Search for the cell housing the specified text and yield its (x, y) center coordinate. 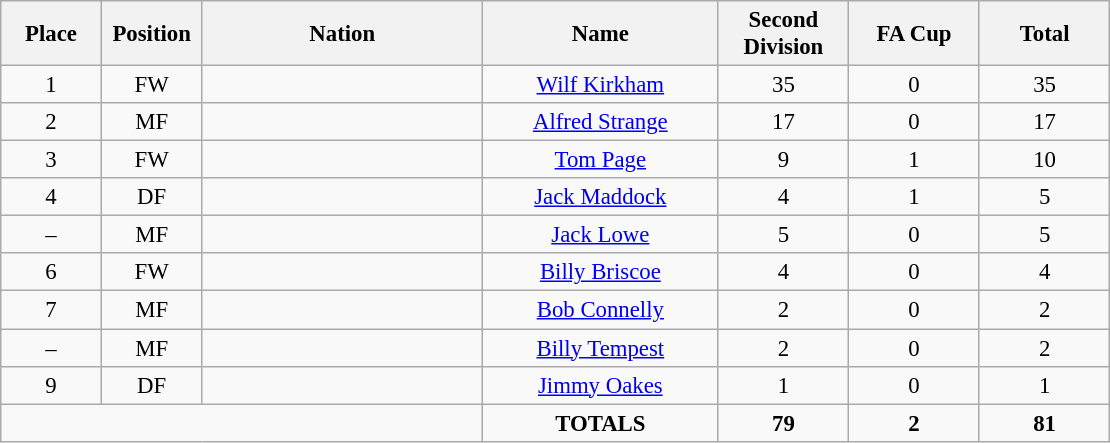
3 (52, 160)
Jimmy Oakes (601, 385)
Total (1044, 34)
Billy Tempest (601, 348)
6 (52, 273)
Wilf Kirkham (601, 85)
FA Cup (914, 34)
81 (1044, 423)
Jack Lowe (601, 235)
Bob Connelly (601, 310)
Name (601, 34)
79 (784, 423)
TOTALS (601, 423)
Second Division (784, 34)
Place (52, 34)
10 (1044, 160)
Billy Briscoe (601, 273)
Tom Page (601, 160)
Jack Maddock (601, 197)
Position (152, 34)
Alfred Strange (601, 122)
Nation (342, 34)
7 (52, 310)
